Provide the (X, Y) coordinate of the cell's center where the given text is located.  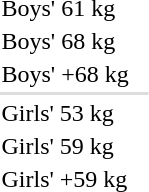
Boys' 68 kg (65, 41)
Girls' 59 kg (65, 146)
Boys' +68 kg (65, 74)
Girls' 53 kg (65, 113)
